Find where the given text appears and provide that cell's center as [X, Y] coordinate. 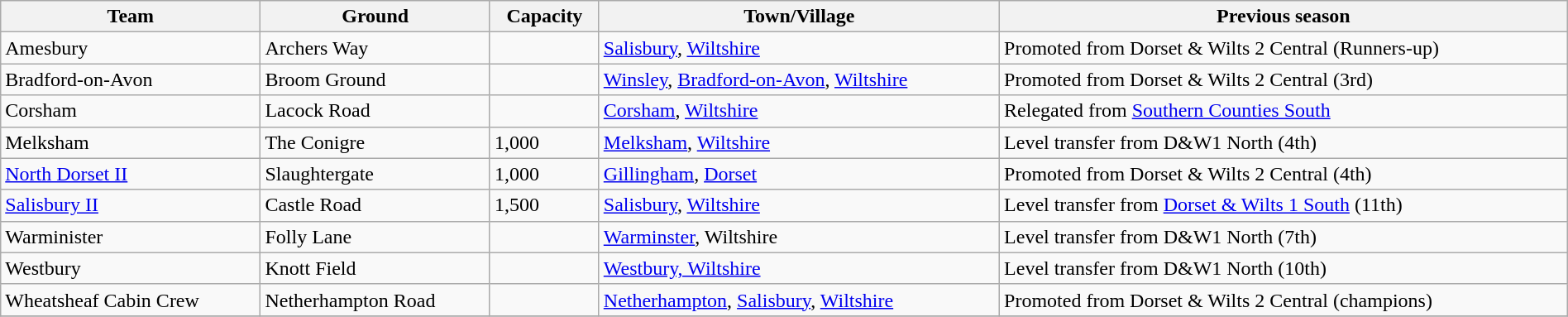
Promoted from Dorset & Wilts 2 Central (Runners-up) [1284, 48]
Level transfer from D&W1 North (7th) [1284, 237]
Archers Way [375, 48]
Wheatsheaf Cabin Crew [131, 300]
North Dorset II [131, 174]
1,500 [544, 205]
Corsham, Wiltshire [799, 111]
Capacity [544, 17]
Netherhampton, Salisbury, Wiltshire [799, 300]
Corsham [131, 111]
Promoted from Dorset & Wilts 2 Central (4th) [1284, 174]
Westbury, Wiltshire [799, 268]
Westbury [131, 268]
Knott Field [375, 268]
Level transfer from D&W1 North (4th) [1284, 142]
Level transfer from Dorset & Wilts 1 South (11th) [1284, 205]
Promoted from Dorset & Wilts 2 Central (champions) [1284, 300]
Salisbury II [131, 205]
Melksham [131, 142]
Winsley, Bradford-on-Avon, Wiltshire [799, 79]
Promoted from Dorset & Wilts 2 Central (3rd) [1284, 79]
Melksham, Wiltshire [799, 142]
Slaughtergate [375, 174]
Broom Ground [375, 79]
Bradford-on-Avon [131, 79]
Lacock Road [375, 111]
Ground [375, 17]
Warminster, Wiltshire [799, 237]
Amesbury [131, 48]
Relegated from Southern Counties South [1284, 111]
Warminister [131, 237]
Castle Road [375, 205]
Netherhampton Road [375, 300]
Folly Lane [375, 237]
Town/Village [799, 17]
Team [131, 17]
The Conigre [375, 142]
Gillingham, Dorset [799, 174]
Previous season [1284, 17]
Level transfer from D&W1 North (10th) [1284, 268]
